Locate the cell with the specified text and output its [X, Y] center coordinate. 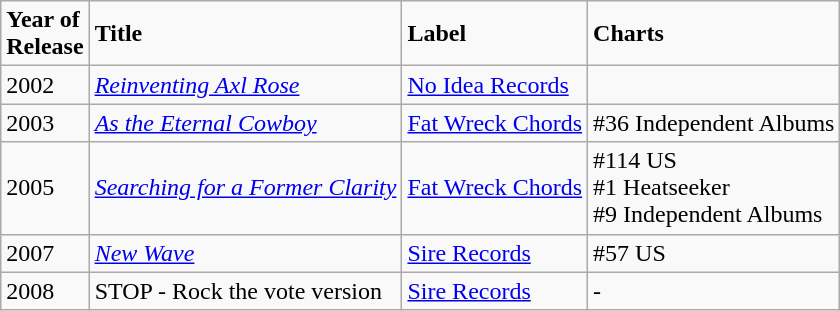
Label [495, 34]
Reinventing Axl Rose [246, 85]
2008 [45, 291]
#57 US [714, 253]
Searching for a Former Clarity [246, 188]
Title [246, 34]
2003 [45, 123]
#36 Independent Albums [714, 123]
- [714, 291]
Charts [714, 34]
2005 [45, 188]
STOP - Rock the vote version [246, 291]
2002 [45, 85]
2007 [45, 253]
#114 US#1 Heatseeker#9 Independent Albums [714, 188]
New Wave [246, 253]
No Idea Records [495, 85]
Year of Release [45, 34]
As the Eternal Cowboy [246, 123]
